Scan for the cell matching the given text and deliver its [x, y] coordinate at center. 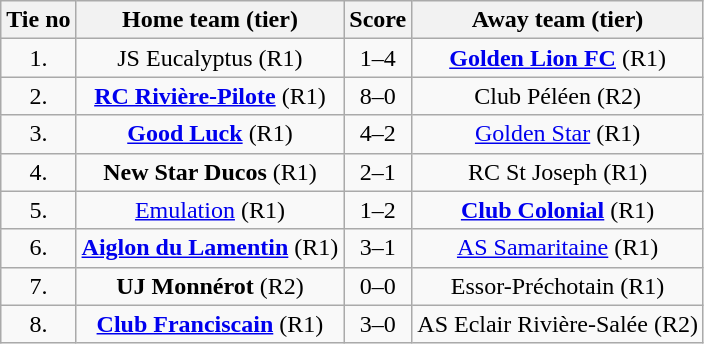
Good Luck (R1) [210, 134]
Score [378, 20]
8–0 [378, 96]
4–2 [378, 134]
AS Samaritaine (R1) [558, 248]
1–4 [378, 58]
JS Eucalyptus (R1) [210, 58]
8. [38, 324]
Golden Star (R1) [558, 134]
3. [38, 134]
7. [38, 286]
3–0 [378, 324]
Away team (tier) [558, 20]
AS Eclair Rivière-Salée (R2) [558, 324]
Club Colonial (R1) [558, 210]
Aiglon du Lamentin (R1) [210, 248]
Tie no [38, 20]
Home team (tier) [210, 20]
1. [38, 58]
0–0 [378, 286]
Emulation (R1) [210, 210]
RC St Joseph (R1) [558, 172]
5. [38, 210]
RC Rivière-Pilote (R1) [210, 96]
Club Franciscain (R1) [210, 324]
2. [38, 96]
4. [38, 172]
UJ Monnérot (R2) [210, 286]
6. [38, 248]
Essor-Préchotain (R1) [558, 286]
3–1 [378, 248]
1–2 [378, 210]
New Star Ducos (R1) [210, 172]
2–1 [378, 172]
Golden Lion FC (R1) [558, 58]
Club Péléen (R2) [558, 96]
